Determine the [X, Y] coordinate at the center of the cell enclosing the given text.  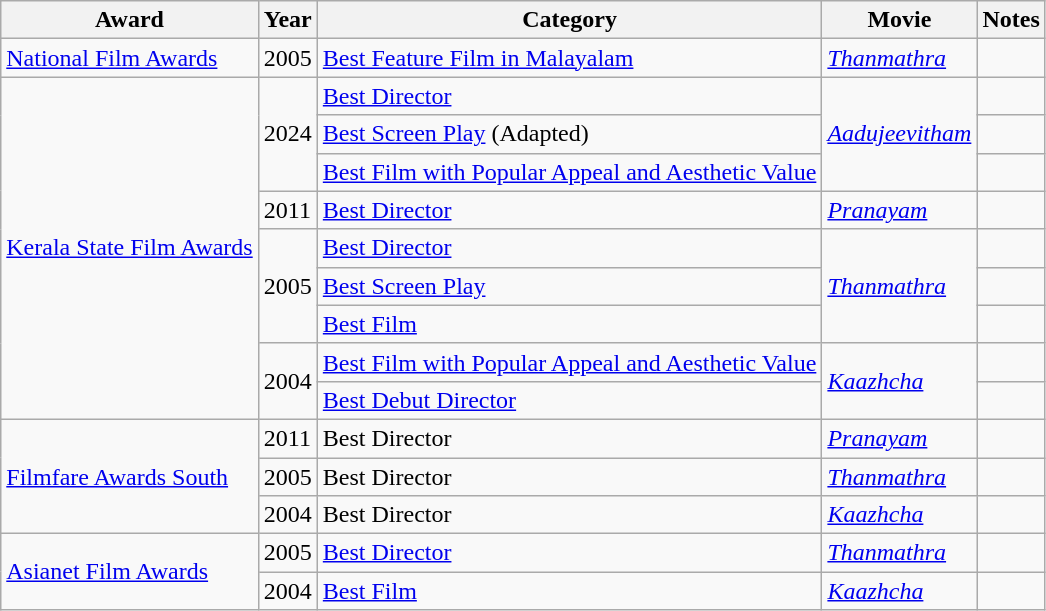
Kerala State Film Awards [130, 248]
Year [288, 20]
Aadujeevitham [900, 134]
Movie [900, 20]
Best Debut Director [570, 400]
Category [570, 20]
Best Screen Play (Adapted) [570, 134]
2024 [288, 134]
Notes [1011, 20]
Best Feature Film in Malayalam [570, 58]
Award [130, 20]
Filmfare Awards South [130, 476]
Asianet Film Awards [130, 572]
National Film Awards [130, 58]
Best Screen Play [570, 286]
